Detect which cell encompasses the target text, then output its [X, Y] center coordinate. 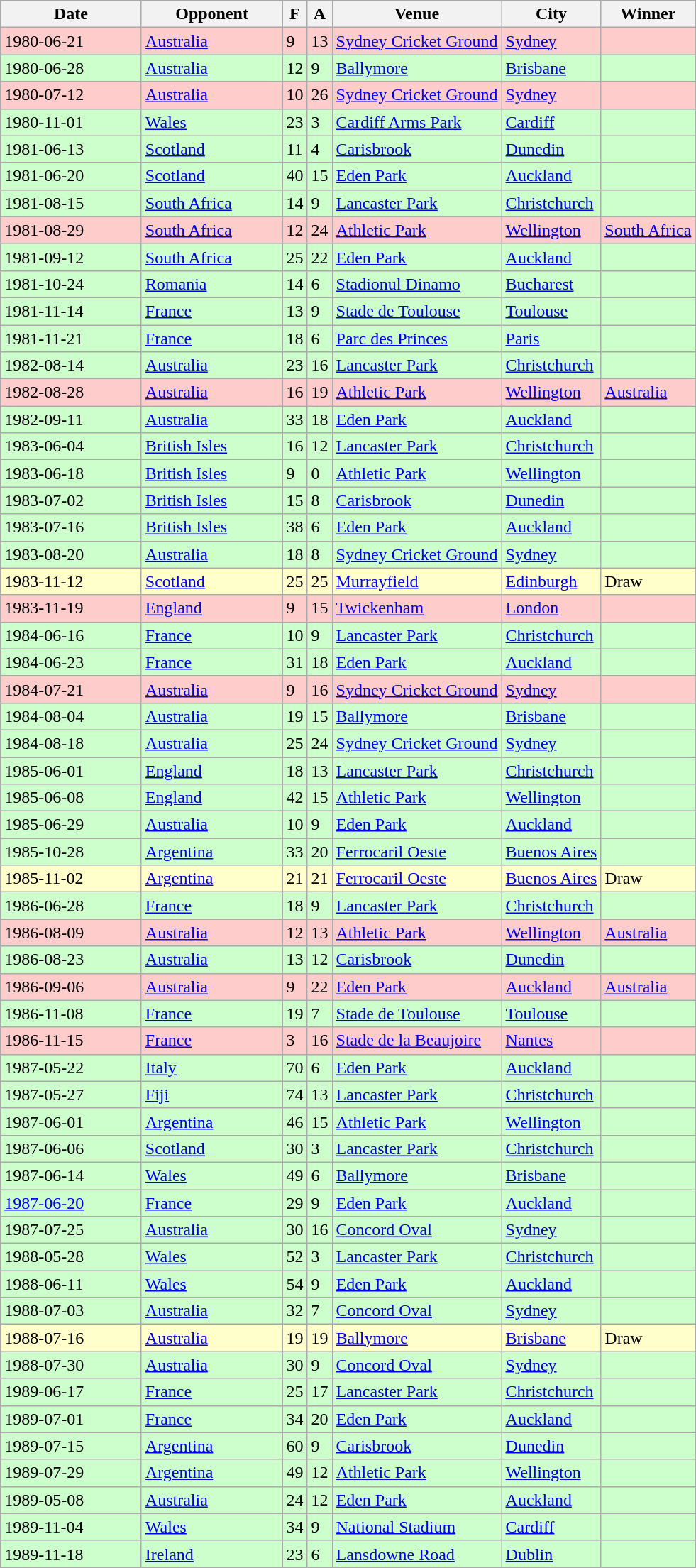
Lansdowne Road [417, 1554]
17 [319, 1392]
Ireland [211, 1554]
1980-11-01 [71, 122]
1984-07-21 [71, 689]
1985-06-29 [71, 825]
1983-11-12 [71, 581]
74 [295, 1095]
1980-06-21 [71, 41]
1981-06-20 [71, 176]
1983-06-18 [71, 473]
Romania [211, 284]
1983-11-19 [71, 608]
11 [295, 149]
F [295, 14]
Dublin [551, 1554]
National Stadium [417, 1527]
46 [295, 1122]
38 [295, 527]
1989-07-15 [71, 1446]
1989-11-18 [71, 1554]
City [551, 14]
Parc des Princes [417, 339]
1987-06-14 [71, 1175]
1984-06-23 [71, 662]
1982-08-14 [71, 366]
1982-09-11 [71, 420]
1989-06-17 [71, 1392]
1988-06-11 [71, 1284]
1981-09-12 [71, 257]
Italy [211, 1068]
1985-06-01 [71, 770]
Nantes [551, 1041]
31 [295, 662]
1989-07-01 [71, 1419]
London [551, 608]
1986-11-15 [71, 1041]
29 [295, 1203]
1980-06-28 [71, 68]
1983-07-02 [71, 500]
1986-08-09 [71, 933]
A [319, 14]
1985-10-28 [71, 852]
1989-05-08 [71, 1500]
1989-07-29 [71, 1473]
1987-06-20 [71, 1203]
1985-06-08 [71, 798]
Cardiff Arms Park [417, 122]
4 [319, 149]
Date [71, 14]
1981-11-14 [71, 311]
1983-06-04 [71, 446]
Venue [417, 14]
1985-11-02 [71, 879]
1984-08-04 [71, 716]
Edinburgh [551, 581]
1988-07-03 [71, 1311]
Stadionul Dinamo [417, 284]
1983-08-20 [71, 554]
1987-06-06 [71, 1148]
32 [295, 1311]
26 [319, 95]
1982-08-28 [71, 393]
Bucharest [551, 284]
Murrayfield [417, 581]
Stade de la Beaujoire [417, 1041]
60 [295, 1446]
1986-09-06 [71, 987]
1981-10-24 [71, 284]
0 [319, 473]
1987-05-22 [71, 1068]
1987-07-25 [71, 1230]
1983-07-16 [71, 527]
1987-06-01 [71, 1122]
1980-07-12 [71, 95]
Fiji [211, 1095]
70 [295, 1068]
54 [295, 1284]
1988-07-16 [71, 1338]
1986-08-23 [71, 960]
1989-11-04 [71, 1527]
Twickenham [417, 608]
1981-08-29 [71, 230]
1984-08-18 [71, 743]
1988-05-28 [71, 1257]
52 [295, 1257]
1987-05-27 [71, 1095]
42 [295, 798]
1981-11-21 [71, 339]
1986-06-28 [71, 906]
1988-07-30 [71, 1365]
40 [295, 176]
1984-06-16 [71, 635]
Opponent [211, 14]
1981-06-13 [71, 149]
1981-08-15 [71, 203]
Paris [551, 339]
Winner [648, 14]
1986-11-08 [71, 1014]
